Provide the [x, y] coordinate of the cell's center where the given text is located.  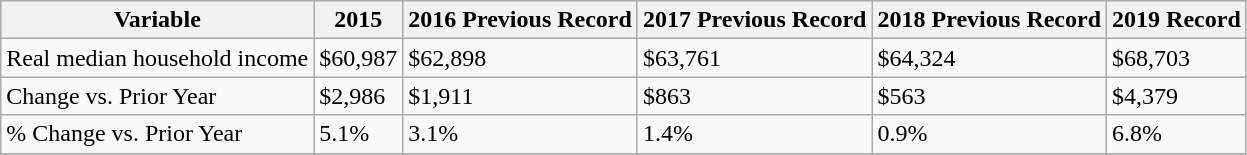
$4,379 [1177, 96]
$863 [754, 96]
5.1% [358, 134]
$64,324 [990, 58]
6.8% [1177, 134]
$1,911 [520, 96]
Change vs. Prior Year [158, 96]
$68,703 [1177, 58]
% Change vs. Prior Year [158, 134]
$2,986 [358, 96]
Real median household income [158, 58]
2016 Previous Record [520, 20]
Variable [158, 20]
2018 Previous Record [990, 20]
$563 [990, 96]
2019 Record [1177, 20]
2017 Previous Record [754, 20]
3.1% [520, 134]
$60,987 [358, 58]
2015 [358, 20]
1.4% [754, 134]
$63,761 [754, 58]
0.9% [990, 134]
$62,898 [520, 58]
